From the cell containing the given text, extract its center point as [x, y] coordinate. 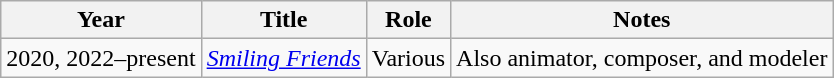
Title [284, 20]
Notes [642, 20]
Smiling Friends [284, 58]
Various [408, 58]
Role [408, 20]
Also animator, composer, and modeler [642, 58]
2020, 2022–present [101, 58]
Year [101, 20]
